Find where the given text appears and provide that cell's center as [X, Y] coordinate. 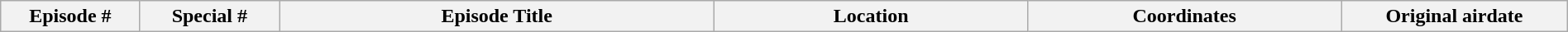
Location [872, 16]
Special # [209, 16]
Episode # [70, 16]
Coordinates [1184, 16]
Original airdate [1455, 16]
Episode Title [497, 16]
